Provide the (x, y) coordinate of the cell's center where the given text is located.  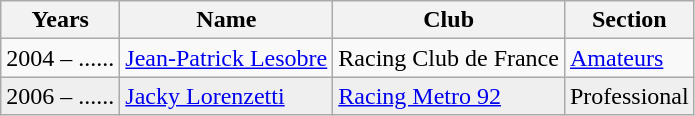
Years (60, 20)
2006 – ...... (60, 96)
Amateurs (629, 58)
2004 – ...... (60, 58)
Jacky Lorenzetti (226, 96)
Racing Metro 92 (449, 96)
Section (629, 20)
Name (226, 20)
Jean-Patrick Lesobre (226, 58)
Club (449, 20)
Racing Club de France (449, 58)
Professional (629, 96)
